For the text-containing cell, return its midpoint in [x, y] coordinate format. 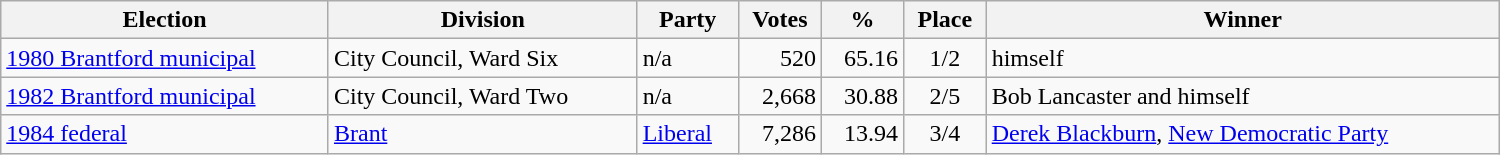
Division [482, 20]
City Council, Ward Six [482, 58]
Winner [1242, 20]
1982 Brantford municipal [165, 96]
% [863, 20]
Brant [482, 134]
1980 Brantford municipal [165, 58]
7,286 [780, 134]
1/2 [944, 58]
30.88 [863, 96]
Party [688, 20]
Place [944, 20]
himself [1242, 58]
Derek Blackburn, New Democratic Party [1242, 134]
Election [165, 20]
2,668 [780, 96]
520 [780, 58]
Bob Lancaster and himself [1242, 96]
3/4 [944, 134]
Liberal [688, 134]
City Council, Ward Two [482, 96]
13.94 [863, 134]
1984 federal [165, 134]
Votes [780, 20]
65.16 [863, 58]
2/5 [944, 96]
